Return the [x, y] coordinate for the center point of the cell that contains the specified text.  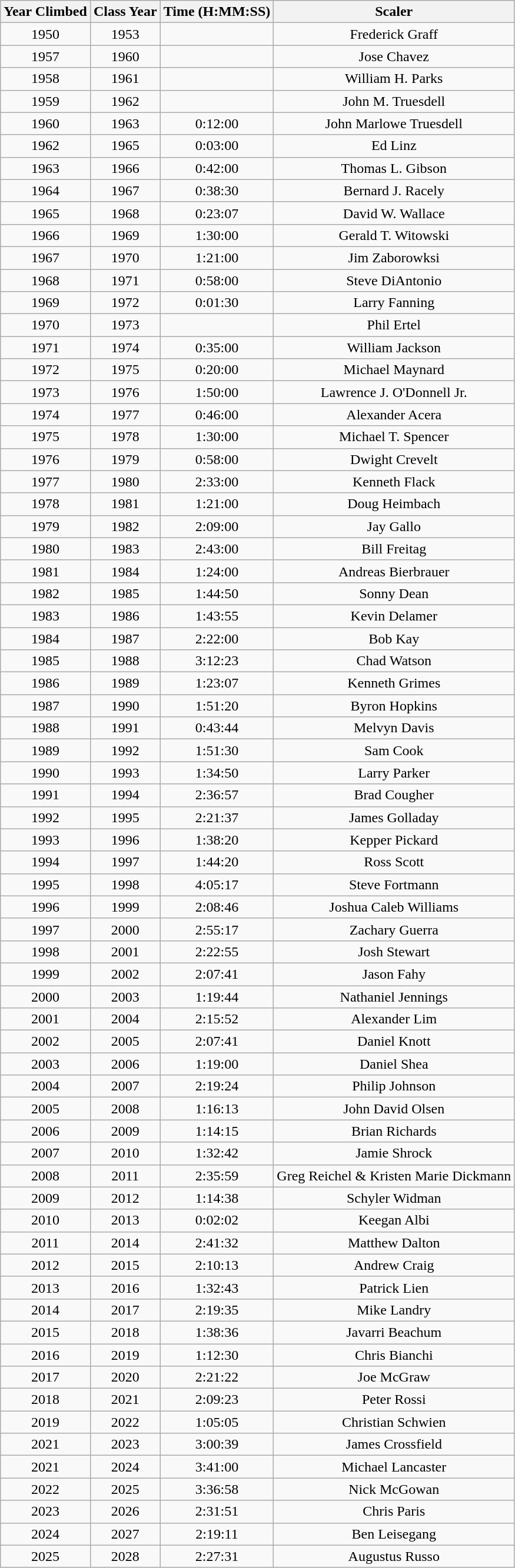
Christian Schwien [394, 1422]
Sam Cook [394, 750]
Josh Stewart [394, 952]
James Crossfield [394, 1444]
Scaler [394, 12]
Ed Linz [394, 146]
1:44:20 [217, 862]
1:44:50 [217, 593]
Bernard J. Racely [394, 191]
Chad Watson [394, 661]
Lawrence J. O'Donnell Jr. [394, 392]
Larry Fanning [394, 303]
3:36:58 [217, 1489]
2027 [125, 1534]
Michael Lancaster [394, 1467]
Ross Scott [394, 862]
William H. Parks [394, 79]
Augustus Russo [394, 1556]
Peter Rossi [394, 1400]
1958 [46, 79]
Matthew Dalton [394, 1243]
1:23:07 [217, 683]
William Jackson [394, 348]
Keegan Albi [394, 1220]
2:22:00 [217, 638]
3:12:23 [217, 661]
Byron Hopkins [394, 706]
Kenneth Grimes [394, 683]
0:35:00 [217, 348]
Michael Maynard [394, 370]
Nick McGowan [394, 1489]
1950 [46, 34]
2:19:24 [217, 1086]
Mike Landry [394, 1310]
0:01:30 [217, 303]
Kenneth Flack [394, 482]
0:20:00 [217, 370]
1:38:36 [217, 1332]
Chris Paris [394, 1512]
0:12:00 [217, 124]
Andrew Craig [394, 1265]
2:43:00 [217, 549]
James Golladay [394, 818]
John Marlowe Truesdell [394, 124]
1:32:42 [217, 1153]
Gerald T. Witowski [394, 235]
1:32:43 [217, 1287]
1953 [125, 34]
1964 [46, 191]
Brad Cougher [394, 795]
0:38:30 [217, 191]
Kepper Pickard [394, 840]
Zachary Guerra [394, 929]
1:16:13 [217, 1109]
Bob Kay [394, 638]
Sonny Dean [394, 593]
2:19:35 [217, 1310]
2:15:52 [217, 1019]
Javarri Beachum [394, 1332]
1:38:20 [217, 840]
Jason Fahy [394, 974]
Time (H:MM:SS) [217, 12]
Joe McGraw [394, 1377]
Jim Zaborowksi [394, 258]
2:09:00 [217, 526]
Schyler Widman [394, 1198]
Daniel Knott [394, 1042]
Frederick Graff [394, 34]
Alexander Lim [394, 1019]
1:19:00 [217, 1064]
2020 [125, 1377]
Greg Reichel & Kristen Marie Dickmann [394, 1176]
0:46:00 [217, 415]
Doug Heimbach [394, 504]
1961 [125, 79]
Jose Chavez [394, 56]
2:19:11 [217, 1534]
2:10:13 [217, 1265]
Daniel Shea [394, 1064]
2:35:59 [217, 1176]
0:02:02 [217, 1220]
Ben Leisegang [394, 1534]
1:12:30 [217, 1355]
0:42:00 [217, 168]
3:00:39 [217, 1444]
2:21:22 [217, 1377]
2:31:51 [217, 1512]
Steve DiAntonio [394, 281]
2026 [125, 1512]
Steve Fortmann [394, 885]
Class Year [125, 12]
1959 [46, 101]
Kevin Delamer [394, 616]
John M. Truesdell [394, 101]
Jamie Shrock [394, 1153]
0:23:07 [217, 213]
1:14:38 [217, 1198]
1957 [46, 56]
Bill Freitag [394, 549]
2:41:32 [217, 1243]
Joshua Caleb Williams [394, 907]
1:24:00 [217, 571]
Melvyn Davis [394, 728]
Chris Bianchi [394, 1355]
Jay Gallo [394, 526]
2:08:46 [217, 907]
2:36:57 [217, 795]
2:09:23 [217, 1400]
1:05:05 [217, 1422]
Brian Richards [394, 1131]
Alexander Acera [394, 415]
2:27:31 [217, 1556]
John David Olsen [394, 1109]
0:03:00 [217, 146]
David W. Wallace [394, 213]
2:21:37 [217, 818]
Dwight Crevelt [394, 459]
Larry Parker [394, 773]
2:55:17 [217, 929]
1:50:00 [217, 392]
1:34:50 [217, 773]
Year Climbed [46, 12]
2:22:55 [217, 952]
3:41:00 [217, 1467]
2:33:00 [217, 482]
4:05:17 [217, 885]
Phil Ertel [394, 325]
1:51:20 [217, 706]
2028 [125, 1556]
1:19:44 [217, 997]
1:43:55 [217, 616]
Philip Johnson [394, 1086]
Thomas L. Gibson [394, 168]
0:43:44 [217, 728]
1:14:15 [217, 1131]
Patrick Lien [394, 1287]
1:51:30 [217, 750]
Andreas Bierbrauer [394, 571]
Nathaniel Jennings [394, 997]
Michael T. Spencer [394, 437]
